Provide the [x, y] coordinate of the cell's center where the given text is located.  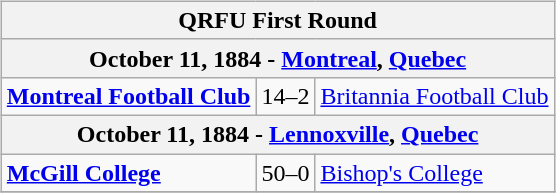
Montreal Football Club [128, 96]
50–0 [286, 173]
QRFU First Round [278, 20]
October 11, 1884 - Montreal, Quebec [278, 58]
14–2 [286, 96]
October 11, 1884 - Lennoxville, Quebec [278, 134]
Bishop's College [434, 173]
Britannia Football Club [434, 96]
McGill College [128, 173]
